Determine the (x, y) coordinate at the center of the cell enclosing the given text.  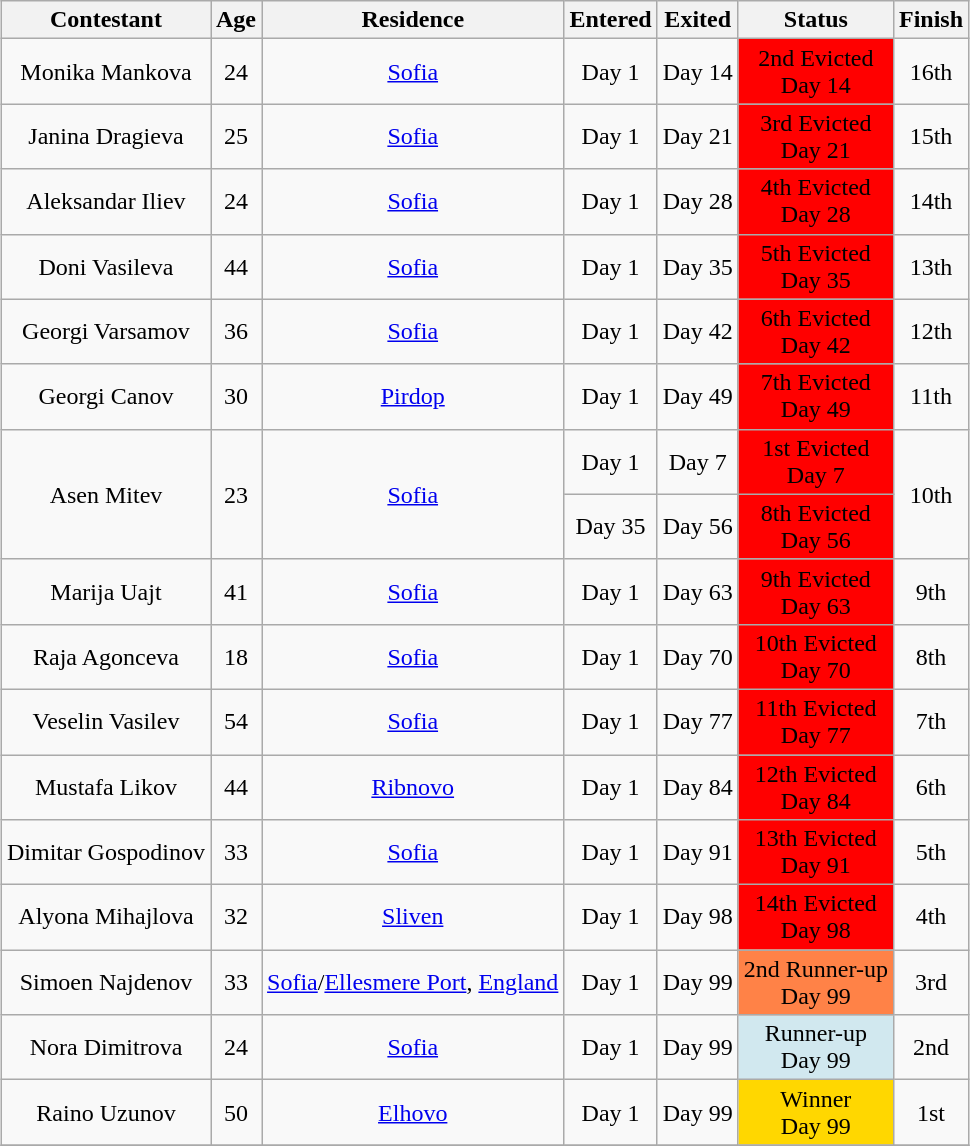
5th EvictedDay 35 (816, 266)
Day 49 (698, 396)
Contestant (106, 20)
Day 42 (698, 332)
Day 7 (698, 462)
Elhovo (413, 1112)
Raino Uzunov (106, 1112)
Day 91 (698, 852)
Day 56 (698, 526)
5th (930, 852)
Finish (930, 20)
54 (236, 722)
Day 98 (698, 918)
1st EvictedDay 7 (816, 462)
Georgi Canov (106, 396)
Pirdop (413, 396)
Asen Mitev (106, 494)
10th EvictedDay 70 (816, 656)
6th EvictedDay 42 (816, 332)
10th (930, 494)
Veselin Vasilev (106, 722)
Monika Mankova (106, 72)
7th (930, 722)
12th EvictedDay 84 (816, 786)
Marija Uajt (106, 592)
12th (930, 332)
11th EvictedDay 77 (816, 722)
13th (930, 266)
Janina Dragieva (106, 136)
16th (930, 72)
Day 28 (698, 202)
8th EvictedDay 56 (816, 526)
14th EvictedDay 98 (816, 918)
Raja Agonceva (106, 656)
Age (236, 20)
32 (236, 918)
4th EvictedDay 28 (816, 202)
Doni Vasileva (106, 266)
13th EvictedDay 91 (816, 852)
2nd EvictedDay 14 (816, 72)
Day 14 (698, 72)
Day 77 (698, 722)
Day 63 (698, 592)
Nora Dimitrova (106, 1048)
50 (236, 1112)
2nd (930, 1048)
30 (236, 396)
Day 70 (698, 656)
Sliven (413, 918)
Day 21 (698, 136)
11th (930, 396)
Alyona Mihajlova (106, 918)
Ribnovo (413, 786)
3rd (930, 982)
Exited (698, 20)
Georgi Varsamov (106, 332)
7th EvictedDay 49 (816, 396)
Runner-upDay 99 (816, 1048)
36 (236, 332)
Aleksandar Iliev (106, 202)
2nd Runner-upDay 99 (816, 982)
Entered (610, 20)
Status (816, 20)
9th (930, 592)
18 (236, 656)
6th (930, 786)
15th (930, 136)
9th EvictedDay 63 (816, 592)
23 (236, 494)
3rd EvictedDay 21 (816, 136)
14th (930, 202)
WinnerDay 99 (816, 1112)
1st (930, 1112)
Residence (413, 20)
8th (930, 656)
41 (236, 592)
Simoen Najdenov (106, 982)
Mustafa Likov (106, 786)
25 (236, 136)
Dimitar Gospodinov (106, 852)
4th (930, 918)
Sofia/Ellesmere Port, England (413, 982)
Day 84 (698, 786)
